Detect which cell encompasses the target text, then output its (x, y) center coordinate. 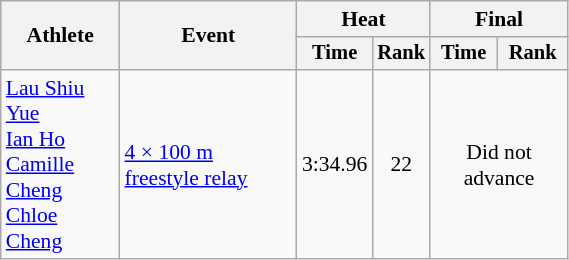
Did not advance (499, 164)
Final (499, 19)
Heat (364, 19)
Event (208, 36)
Athlete (60, 36)
4 × 100 m freestyle relay (208, 164)
Lau Shiu Yue Ian Ho Camille ChengChloe Cheng (60, 164)
3:34.96 (334, 164)
22 (401, 164)
